Extract the [X, Y] coordinate from the center of the cell holding the provided text.  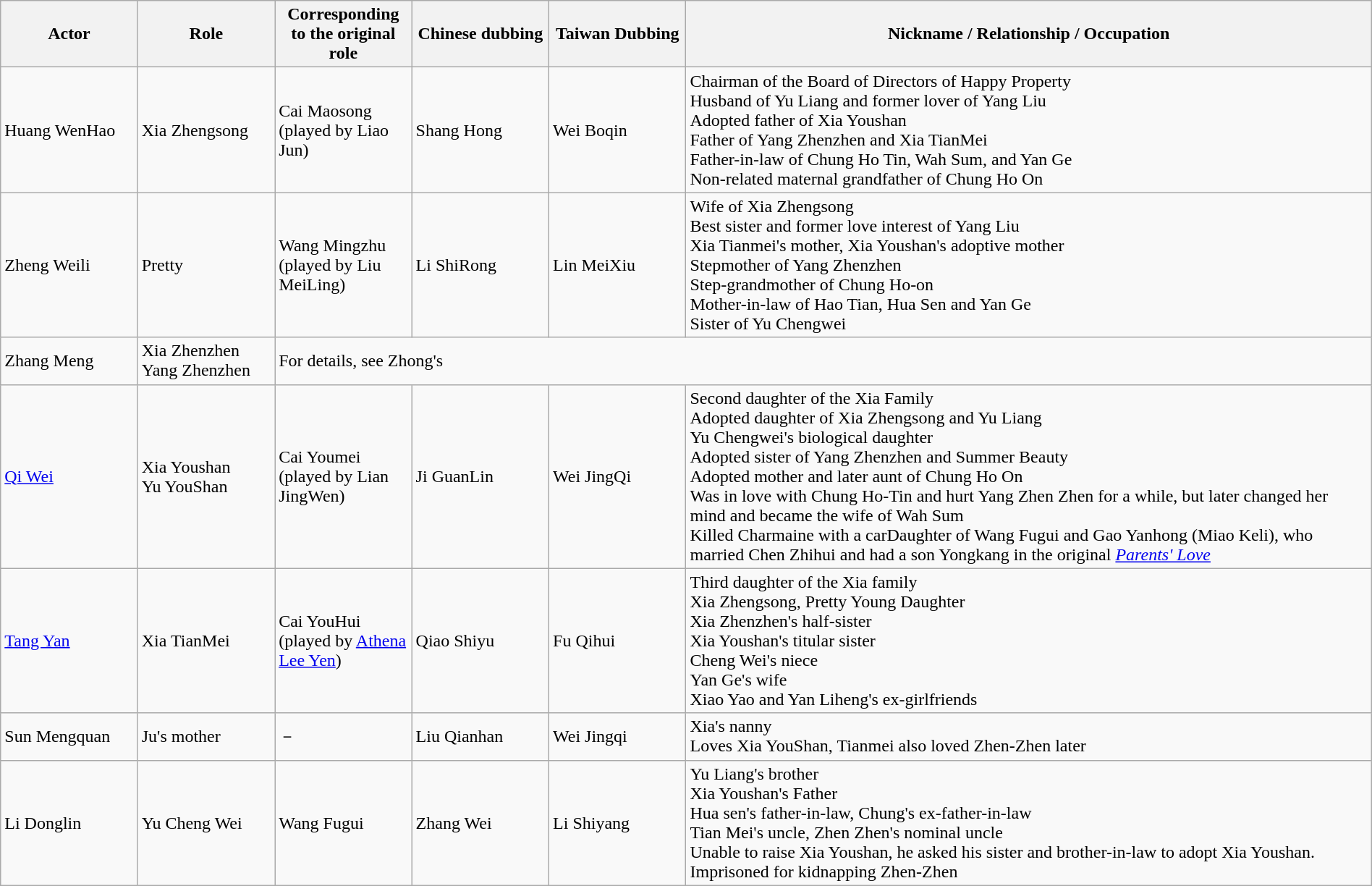
Ji GuanLin [480, 476]
Li ShiRong [480, 265]
Liu Qianhan [480, 737]
Huang WenHao [69, 130]
－ [343, 737]
Actor [69, 34]
Xia's nannyLoves Xia YouShan, Tianmei also loved Zhen-Zhen later [1029, 737]
Li Donglin [69, 822]
Tang Yan [69, 641]
Yu Cheng Wei [206, 822]
Xia ZhenzhenYang Zhenzhen [206, 360]
Cai Youmei(played by Lian JingWen) [343, 476]
Corresponding to the original role [343, 34]
Xia TianMei [206, 641]
Ju's mother [206, 737]
Wei JingQi [618, 476]
Wang Mingzhu(played by Liu MeiLing) [343, 265]
For details, see Zhong's [823, 360]
Xia YoushanYu YouShan [206, 476]
Qiao Shiyu [480, 641]
Taiwan Dubbing [618, 34]
Shang Hong [480, 130]
Qi Wei [69, 476]
Wang Fugui [343, 822]
Pretty [206, 265]
Sun Mengquan [69, 737]
Li Shiyang [618, 822]
Lin MeiXiu [618, 265]
Cai YouHui(played by Athena Lee Yen) [343, 641]
Cai Maosong(played by Liao Jun) [343, 130]
Wei Jingqi [618, 737]
Role [206, 34]
Xia Zhengsong [206, 130]
Fu Qihui [618, 641]
Zhang Wei [480, 822]
Chinese dubbing [480, 34]
Nickname / Relationship / Occupation [1029, 34]
Zheng Weili [69, 265]
Wei Boqin [618, 130]
Zhang Meng [69, 360]
